Extract the (x, y) coordinate from the center of the cell holding the provided text.  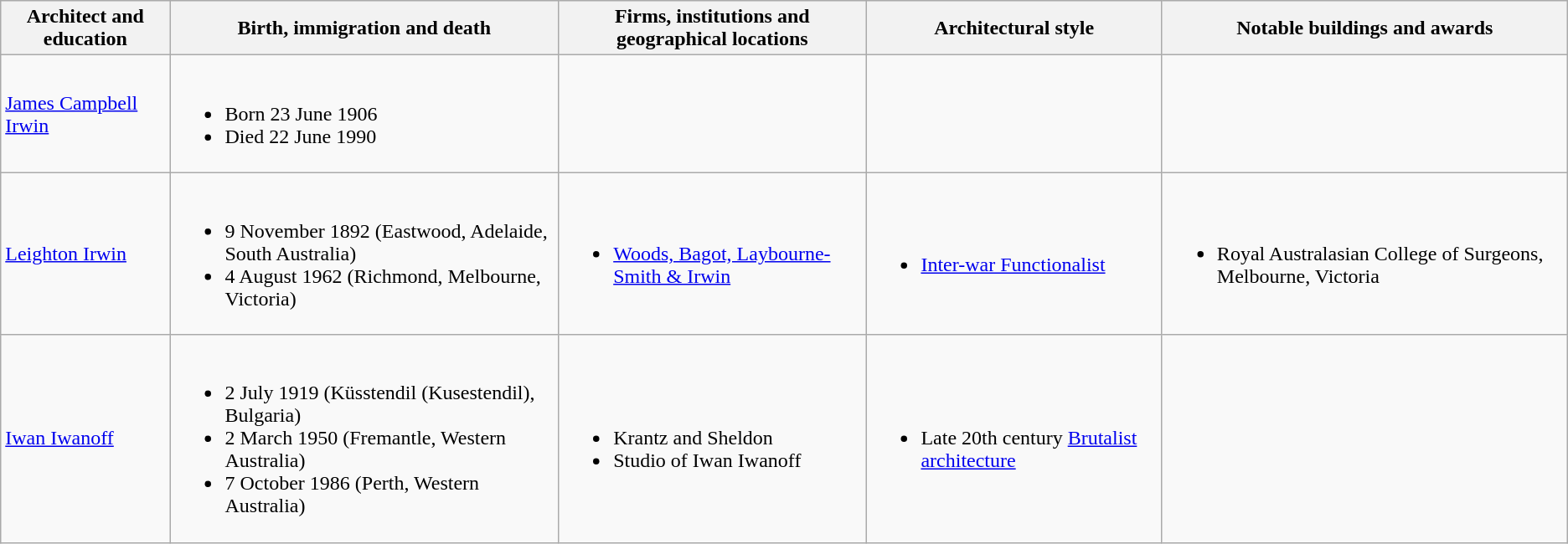
9 November 1892 (Eastwood, Adelaide, South Australia)4 August 1962 (Richmond, Melbourne, Victoria) (364, 254)
Architect and education (85, 28)
Leighton Irwin (85, 254)
Birth, immigration and death (364, 28)
Late 20th century Brutalist architecture (1014, 439)
Iwan Iwanoff (85, 439)
Notable buildings and awards (1364, 28)
Inter-war Functionalist (1014, 254)
Woods, Bagot, Laybourne-Smith & Irwin (712, 254)
Architectural style (1014, 28)
Krantz and SheldonStudio of Iwan Iwanoff (712, 439)
Born 23 June 1906Died 22 June 1990 (364, 114)
James Campbell Irwin (85, 114)
Firms, institutions and geographical locations (712, 28)
2 July 1919 (Küsstendil (Kusestendil), Bulgaria)2 March 1950 (Fremantle, Western Australia)7 October 1986 (Perth, Western Australia) (364, 439)
Royal Australasian College of Surgeons, Melbourne, Victoria (1364, 254)
